Find where the given text appears and provide that cell's center as [X, Y] coordinate. 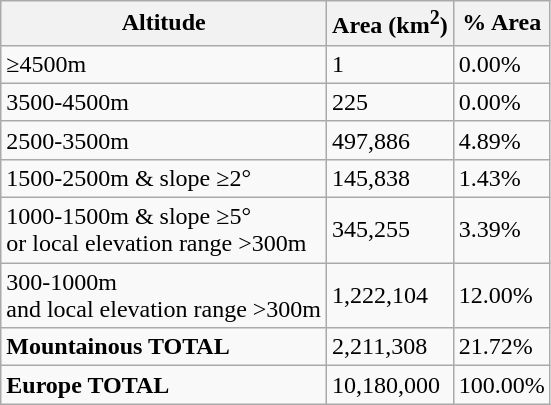
225 [390, 102]
300-1000mand local elevation range >300m [164, 296]
345,255 [390, 230]
1.43% [502, 178]
Mountainous TOTAL [164, 347]
≥4500m [164, 64]
4.89% [502, 140]
12.00% [502, 296]
Europe TOTAL [164, 385]
2,211,308 [390, 347]
2500-3500m [164, 140]
Area (km2) [390, 24]
100.00% [502, 385]
3.39% [502, 230]
3500-4500m [164, 102]
Altitude [164, 24]
1,222,104 [390, 296]
21.72% [502, 347]
10,180,000 [390, 385]
1000-1500m & slope ≥5° or local elevation range >300m [164, 230]
145,838 [390, 178]
% Area [502, 24]
1 [390, 64]
1500-2500m & slope ≥2° [164, 178]
497,886 [390, 140]
